Determine the (x, y) coordinate at the center of the cell enclosing the given text.  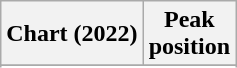
Peakposition (189, 34)
Chart (2022) (72, 34)
